Pinpoint the cell where the given text exists, returning its (x, y) midpoint coordinate. 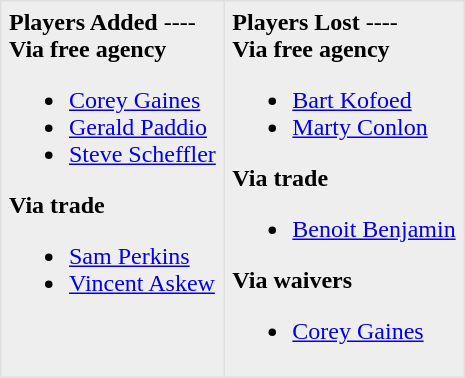
Players Lost ----Via free agencyBart KofoedMarty ConlonVia tradeBenoit BenjaminVia waiversCorey Gaines (344, 189)
Players Added ----Via free agencyCorey GainesGerald PaddioSteve SchefflerVia tradeSam PerkinsVincent Askew (112, 189)
